Extract the (X, Y) coordinate from the center of the cell holding the provided text.  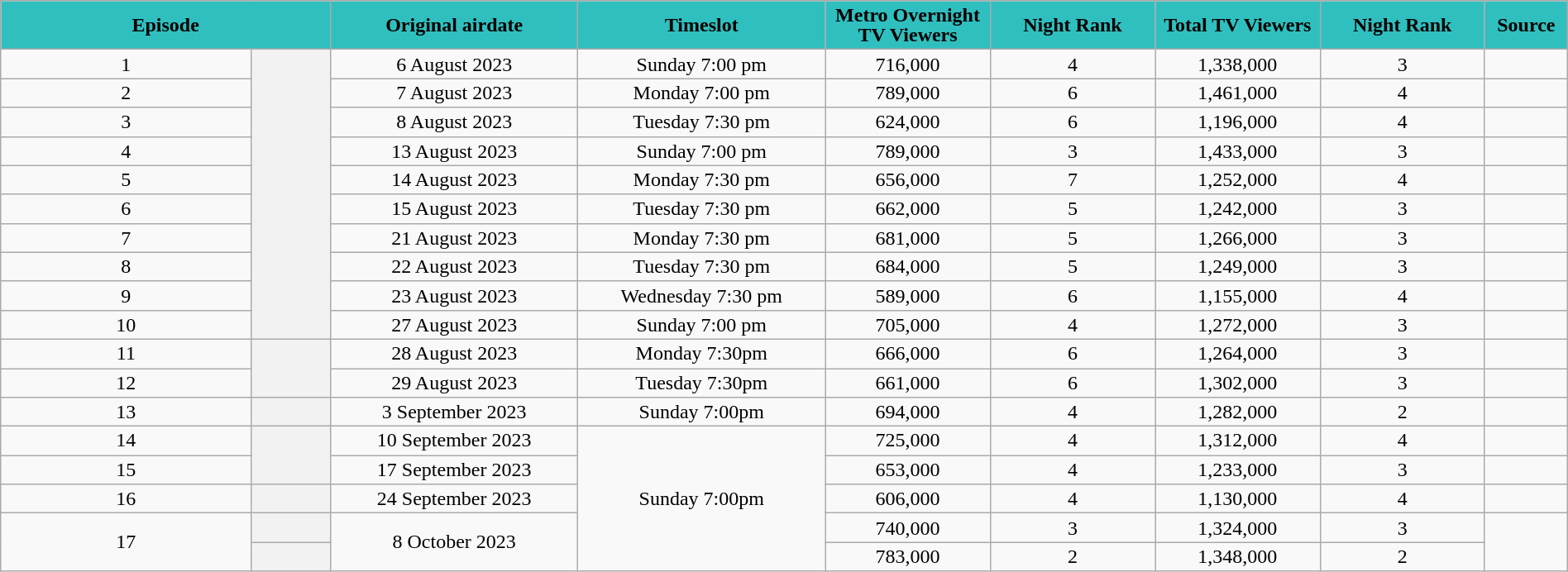
8 October 2023 (455, 542)
1,312,000 (1237, 441)
24 September 2023 (455, 499)
666,000 (908, 354)
Episode (165, 25)
Wednesday 7:30 pm (701, 296)
7 August 2023 (455, 93)
656,000 (908, 180)
681,000 (908, 238)
6 August 2023 (455, 64)
Metro Overnight TV Viewers (908, 25)
15 (126, 470)
1,196,000 (1237, 122)
1,348,000 (1237, 557)
1,282,000 (1237, 412)
1,461,000 (1237, 93)
661,000 (908, 384)
Tuesday 7:30pm (701, 384)
22 August 2023 (455, 266)
Monday 7:30pm (701, 354)
13 August 2023 (455, 150)
13 (126, 412)
1,249,000 (1237, 266)
Timeslot (701, 25)
8 (126, 266)
1,324,000 (1237, 527)
27 August 2023 (455, 324)
8 August 2023 (455, 122)
662,000 (908, 208)
10 (126, 324)
29 August 2023 (455, 384)
Total TV Viewers (1237, 25)
1,266,000 (1237, 238)
17 September 2023 (455, 470)
725,000 (908, 441)
12 (126, 384)
1,302,000 (1237, 384)
1,338,000 (1237, 64)
1 (126, 64)
10 September 2023 (455, 441)
624,000 (908, 122)
1,233,000 (1237, 470)
1,252,000 (1237, 180)
14 August 2023 (455, 180)
21 August 2023 (455, 238)
15 August 2023 (455, 208)
17 (126, 542)
783,000 (908, 557)
705,000 (908, 324)
Monday 7:00 pm (701, 93)
684,000 (908, 266)
716,000 (908, 64)
3 September 2023 (455, 412)
1,272,000 (1237, 324)
28 August 2023 (455, 354)
14 (126, 441)
16 (126, 499)
11 (126, 354)
1,130,000 (1237, 499)
Source (1526, 25)
606,000 (908, 499)
1,433,000 (1237, 150)
9 (126, 296)
694,000 (908, 412)
23 August 2023 (455, 296)
Original airdate (455, 25)
1,242,000 (1237, 208)
1,155,000 (1237, 296)
1,264,000 (1237, 354)
589,000 (908, 296)
653,000 (908, 470)
740,000 (908, 527)
